Search for the cell housing the specified text and yield its [x, y] center coordinate. 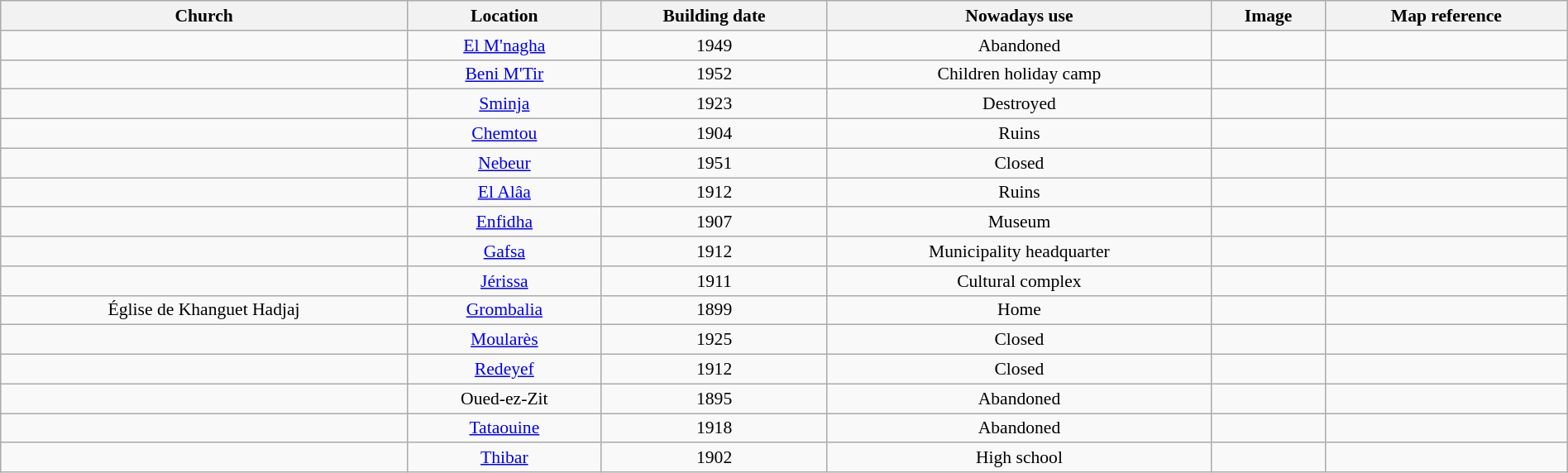
Redeyef [504, 370]
1911 [715, 281]
1904 [715, 134]
Destroyed [1019, 104]
Image [1269, 16]
1895 [715, 399]
Église de Khanguet Hadjaj [204, 310]
Home [1019, 310]
Beni M'Tir [504, 74]
Map reference [1446, 16]
Location [504, 16]
1925 [715, 340]
Chemtou [504, 134]
Gafsa [504, 251]
El M'nagha [504, 45]
El Alâa [504, 193]
Moularès [504, 340]
High school [1019, 458]
Building date [715, 16]
1951 [715, 163]
Municipality headquarter [1019, 251]
Enfidha [504, 222]
1949 [715, 45]
1923 [715, 104]
Nowadays use [1019, 16]
Museum [1019, 222]
1899 [715, 310]
Cultural complex [1019, 281]
Nebeur [504, 163]
1907 [715, 222]
Sminja [504, 104]
1952 [715, 74]
Church [204, 16]
1918 [715, 428]
Tataouine [504, 428]
Grombalia [504, 310]
Thibar [504, 458]
Jérissa [504, 281]
1902 [715, 458]
Children holiday camp [1019, 74]
Oued-ez-Zit [504, 399]
